Return the [X, Y] coordinate for the center point of the cell that contains the specified text.  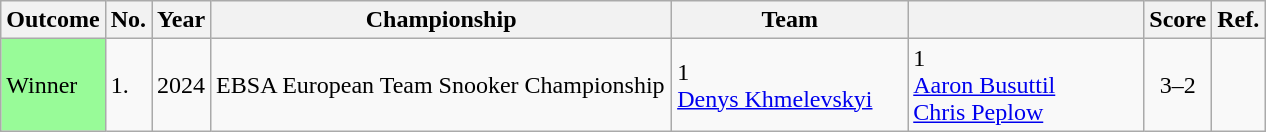
Winner [53, 85]
Outcome [53, 20]
Championship [442, 20]
3–2 [1178, 85]
1Aaron BusuttilChris Peplow [1026, 85]
1. [128, 85]
Score [1178, 20]
Team [790, 20]
Year [182, 20]
Ref. [1238, 20]
2024 [182, 85]
EBSA European Team Snooker Championship [442, 85]
No. [128, 20]
1Denys Khmelevskyi [790, 85]
